Pinpoint the cell where the given text exists, returning its (x, y) midpoint coordinate. 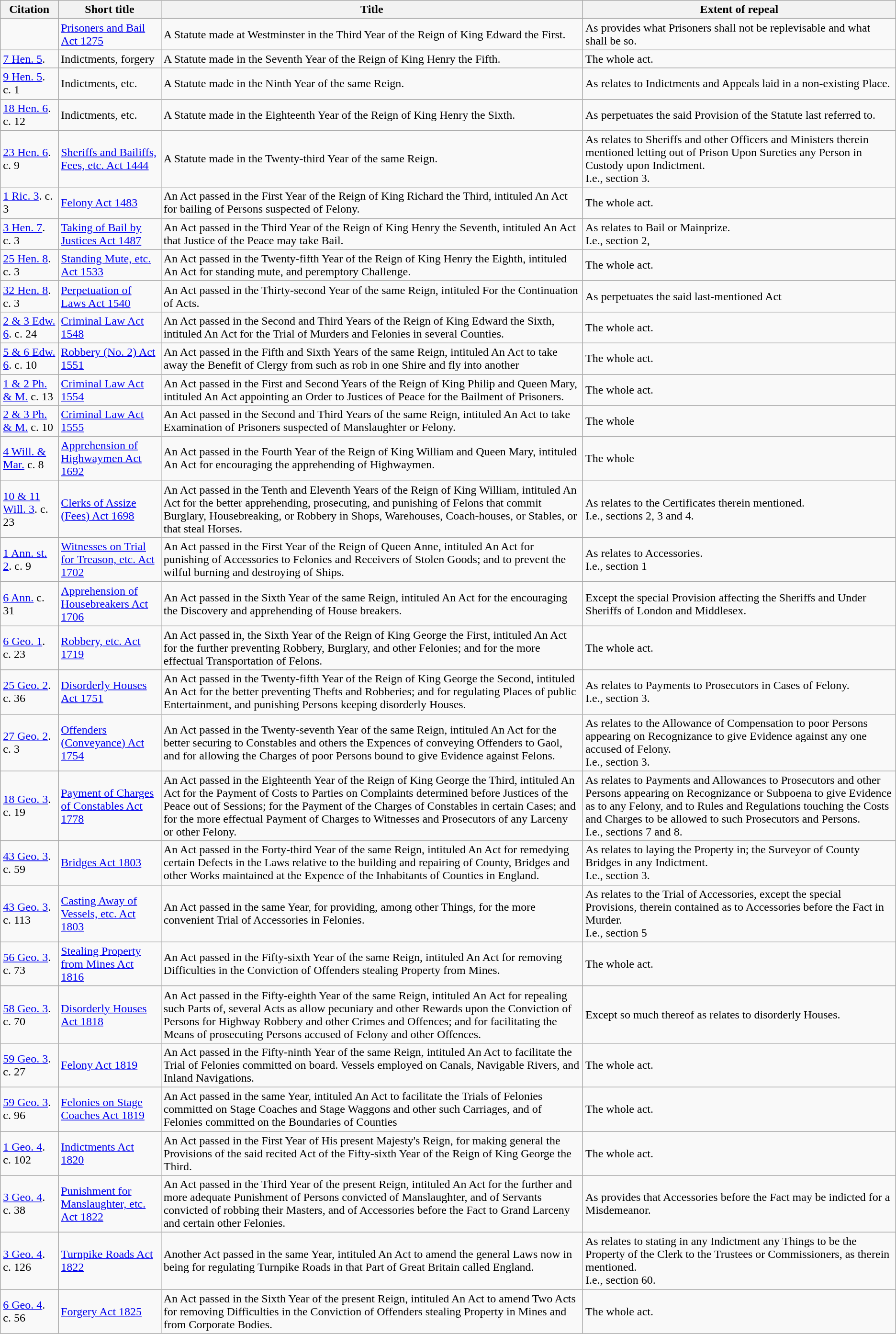
An Act passed in the Thirty-second Year of the same Reign, intituled For the Continuation of Acts. (371, 296)
An Act passed in the Third Year of the Reign of King Henry the Seventh, intituled An Act that Justice of the Peace may take Bail. (371, 234)
18 Hen. 6. c. 12 (30, 115)
A Statute made in the Ninth Year of the same Reign. (371, 83)
27 Geo. 2. c. 3 (30, 742)
A Statute made in the Seventh Year of the Reign of King Henry the Fifth. (371, 59)
As relates to laying the Property in; the Surveyor of County Bridges in any Indictment.I.e., section 3. (739, 863)
18 Geo. 3. c. 19 (30, 806)
Indictments, forgery (110, 59)
6 Geo. 4. c. 56 (30, 1311)
An Act passed in the same Year, for providing, among other Things, for the more convenient Trial of Accessories in Felonies. (371, 914)
An Act passed in the First Year of the Reign of King Richard the Third, intituled An Act for bailing of Persons suspected of Felony. (371, 203)
6 Ann. c. 31 (30, 604)
Clerks of Assize (Fees) Act 1698 (110, 509)
9 Hen. 5. c. 1 (30, 83)
59 Geo. 3. c. 27 (30, 1065)
Robbery (No. 2) Act 1551 (110, 358)
6 Geo. 1. c. 23 (30, 648)
43 Geo. 3. c. 113 (30, 914)
Felony Act 1819 (110, 1065)
Title (371, 10)
Except the special Provision affecting the Sheriffs and Under Sheriffs of London and Middlesex. (739, 604)
Forgery Act 1825 (110, 1311)
As relates to the Certificates therein mentioned.I.e., sections 2, 3 and 4. (739, 509)
Short title (110, 10)
1 Ric. 3. c. 3 (30, 203)
23 Hen. 6. c. 9 (30, 159)
Citation (30, 10)
As perpetuates the said Provision of the Statute last referred to. (739, 115)
As relates to the Trial of Accessories, except the special Provisions, therein contained as to Accessories before the Fact in Murder.I.e., section 5 (739, 914)
Robbery, etc. Act 1719 (110, 648)
A Statute made at Westminster in the Third Year of the Reign of King Edward the First. (371, 34)
1 & 2 Ph. & M. c. 13 (30, 390)
As relates to Indictments and Appeals laid in a non-existing Place. (739, 83)
Felony Act 1483 (110, 203)
3 Geo. 4. c. 126 (30, 1261)
32 Hen. 8. c. 3 (30, 296)
Stealing Property from Mines Act 1816 (110, 964)
An Act passed in the Fourth Year of the Reign of King William and Queen Mary, intituled An Act for encouraging the apprehending of Highwaymen. (371, 459)
58 Geo. 3. c. 70 (30, 1014)
As relates to Payments to Prosecutors in Cases of Felony.I.e., section 3. (739, 692)
Taking of Bail by Justices Act 1487 (110, 234)
5 & 6 Edw. 6. c. 10 (30, 358)
43 Geo. 3. c. 59 (30, 863)
Criminal Law Act 1555 (110, 421)
Casting Away of Vessels, etc. Act 1803 (110, 914)
Apprehension of Housebreakers Act 1706 (110, 604)
Offenders (Conveyance) Act 1754 (110, 742)
As relates to Bail or Mainprize.I.e., section 2, (739, 234)
25 Geo. 2. c. 36 (30, 692)
As perpetuates the said last-mentioned Act (739, 296)
Felonies on Stage Coaches Act 1819 (110, 1109)
25 Hen. 8. c. 3 (30, 265)
Standing Mute, etc. Act 1533 (110, 265)
As relates to Accessories.I.e., section 1 (739, 560)
An Act passed in the Sixth Year of the same Reign, intituled An Act for the encouraging the Discovery and apprehending of House breakers. (371, 604)
10 & 11 Will. 3. c. 23 (30, 509)
4 Will. & Mar. c. 8 (30, 459)
A Statute made in the Eighteenth Year of the Reign of King Henry the Sixth. (371, 115)
Witnesses on Trial for Treason, etc. Act 1702 (110, 560)
59 Geo. 3. c. 96 (30, 1109)
Sheriffs and Bailiffs, Fees, etc. Act 1444 (110, 159)
Apprehension of Highwaymen Act 1692 (110, 459)
An Act passed in the Second and Third Years of the same Reign, intituled An Act to take Examination of Prisoners suspected of Manslaughter or Felony. (371, 421)
Extent of repeal (739, 10)
Disorderly Houses Act 1751 (110, 692)
7 Hen. 5. (30, 59)
1 Geo. 4. c. 102 (30, 1153)
Except so much thereof as relates to disorderly Houses. (739, 1014)
Disorderly Houses Act 1818 (110, 1014)
Payment of Charges of Constables Act 1778 (110, 806)
Indictments Act 1820 (110, 1153)
Turnpike Roads Act 1822 (110, 1261)
An Act passed in the Twenty-fifth Year of the Reign of King Henry the Eighth, intituled An Act for standing mute, and peremptory Challenge. (371, 265)
Punishment for Manslaughter, etc. Act 1822 (110, 1204)
1 Ann. st. 2. c. 9 (30, 560)
Criminal Law Act 1554 (110, 390)
2 & 3 Ph. & M. c. 10 (30, 421)
3 Hen. 7. c. 3 (30, 234)
As provides that Accessories before the Fact may be indicted for a Misdemeanor. (739, 1204)
As provides what Prisoners shall not be replevisable and what shall be so. (739, 34)
Prisoners and Bail Act 1275 (110, 34)
A Statute made in the Twenty-third Year of the same Reign. (371, 159)
56 Geo. 3. c. 73 (30, 964)
Criminal Law Act 1548 (110, 328)
3 Geo. 4. c. 38 (30, 1204)
Bridges Act 1803 (110, 863)
Perpetuation of Laws Act 1540 (110, 296)
2 & 3 Edw. 6. c. 24 (30, 328)
